Scan for the cell matching the given text and deliver its (X, Y) coordinate at center. 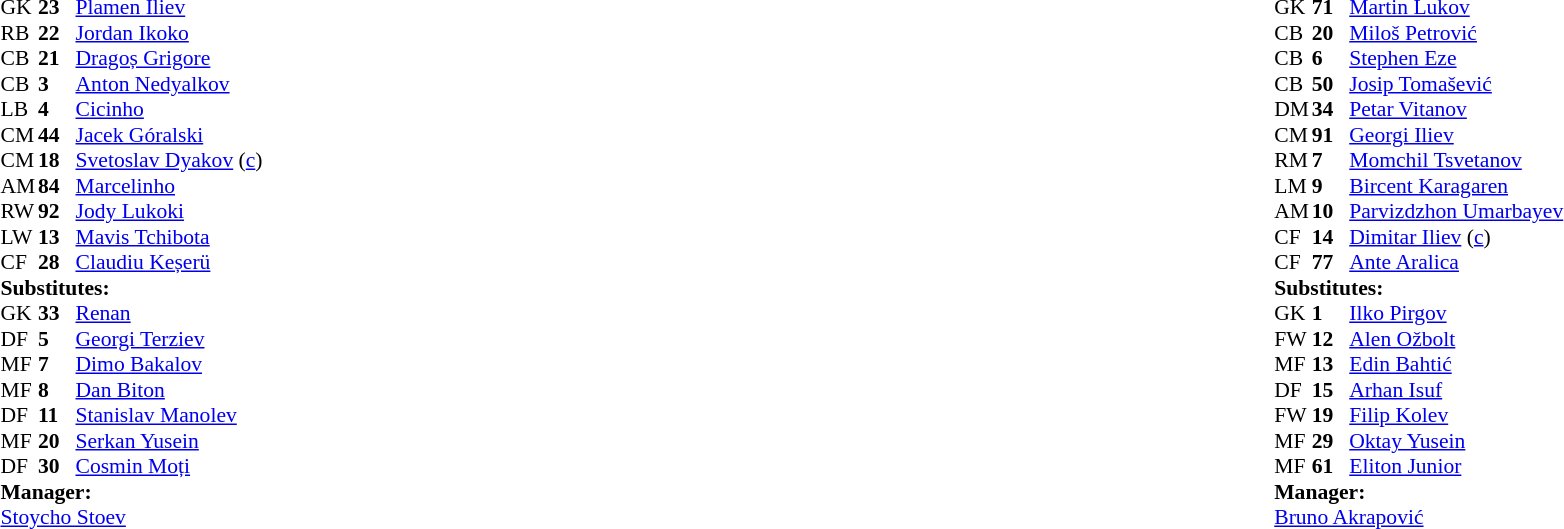
Josip Tomašević (1456, 84)
Dimo Bakalov (170, 365)
3 (57, 84)
50 (1331, 84)
Marcelinho (170, 186)
Bircent Karagaren (1456, 186)
1 (1331, 313)
Parvizdzhon Umarbayev (1456, 211)
Alen Ožbolt (1456, 339)
Mavis Tchibota (170, 237)
15 (1331, 390)
Petar Vitanov (1456, 109)
9 (1331, 186)
Dimitar Iliev (c) (1456, 237)
Svetoslav Dyakov (c) (170, 161)
Dragoș Grigore (170, 59)
Ante Aralica (1456, 263)
18 (57, 161)
Stanislav Manolev (170, 415)
19 (1331, 415)
Miloš Petrović (1456, 33)
30 (57, 467)
29 (1331, 441)
Jacek Góralski (170, 135)
4 (57, 109)
Momchil Tsvetanov (1456, 161)
22 (57, 33)
RW (19, 211)
Dan Biton (170, 390)
34 (1331, 109)
RM (1293, 161)
21 (57, 59)
Jody Lukoki (170, 211)
92 (57, 211)
33 (57, 313)
Arhan Isuf (1456, 390)
8 (57, 390)
12 (1331, 339)
6 (1331, 59)
77 (1331, 263)
LW (19, 237)
Filip Kolev (1456, 415)
Oktay Yusein (1456, 441)
11 (57, 415)
LM (1293, 186)
14 (1331, 237)
Cosmin Moți (170, 467)
Serkan Yusein (170, 441)
Georgi Iliev (1456, 135)
DM (1293, 109)
10 (1331, 211)
Cicinho (170, 109)
61 (1331, 467)
28 (57, 263)
84 (57, 186)
Eliton Junior (1456, 467)
44 (57, 135)
Anton Nedyalkov (170, 84)
Stephen Eze (1456, 59)
LB (19, 109)
91 (1331, 135)
5 (57, 339)
Ilko Pirgov (1456, 313)
Georgi Terziev (170, 339)
RB (19, 33)
Edin Bahtić (1456, 365)
Claudiu Keșerü (170, 263)
Renan (170, 313)
Jordan Ikoko (170, 33)
